Capture the cell that displays the provided text and extract its (x, y) central coordinate. 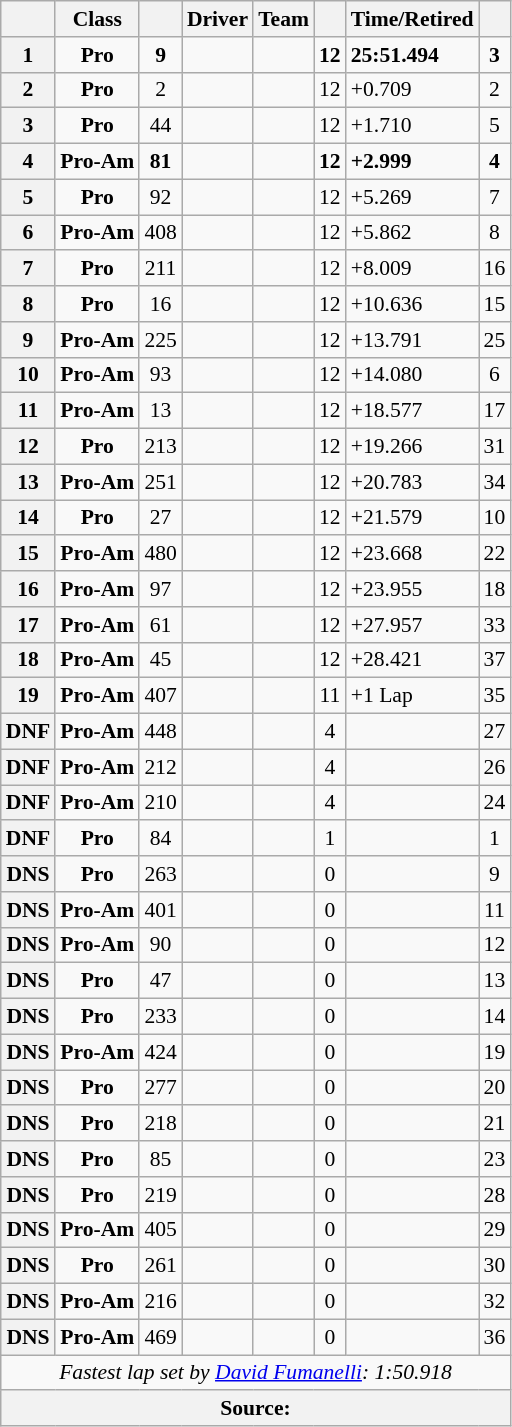
+0.709 (412, 90)
28 (495, 1195)
+20.783 (412, 482)
93 (160, 375)
84 (160, 839)
44 (160, 126)
Fastest lap set by David Fumanelli: 1:50.918 (256, 1373)
+21.579 (412, 518)
22 (495, 554)
25:51.494 (412, 55)
212 (160, 767)
45 (160, 660)
81 (160, 162)
97 (160, 589)
219 (160, 1195)
34 (495, 482)
233 (160, 1017)
47 (160, 981)
+27.957 (412, 625)
405 (160, 1230)
424 (160, 1052)
26 (495, 767)
+14.080 (412, 375)
211 (160, 269)
401 (160, 910)
24 (495, 803)
469 (160, 1337)
213 (160, 447)
+8.009 (412, 269)
30 (495, 1266)
85 (160, 1159)
408 (160, 233)
225 (160, 340)
37 (495, 660)
216 (160, 1302)
+23.668 (412, 554)
+2.999 (412, 162)
35 (495, 696)
480 (160, 554)
33 (495, 625)
+13.791 (412, 340)
+28.421 (412, 660)
+19.266 (412, 447)
+5.269 (412, 197)
210 (160, 803)
251 (160, 482)
Source: (256, 1409)
+23.955 (412, 589)
218 (160, 1124)
+18.577 (412, 411)
+5.862 (412, 233)
+1.710 (412, 126)
92 (160, 197)
31 (495, 447)
277 (160, 1088)
32 (495, 1302)
90 (160, 945)
448 (160, 732)
+10.636 (412, 304)
21 (495, 1124)
261 (160, 1266)
407 (160, 696)
25 (495, 340)
Team (284, 19)
+1 Lap (412, 696)
36 (495, 1337)
Time/Retired (412, 19)
23 (495, 1159)
Class (97, 19)
61 (160, 625)
Driver (218, 19)
29 (495, 1230)
20 (495, 1088)
263 (160, 874)
